For the text-containing cell, return its midpoint in (x, y) coordinate format. 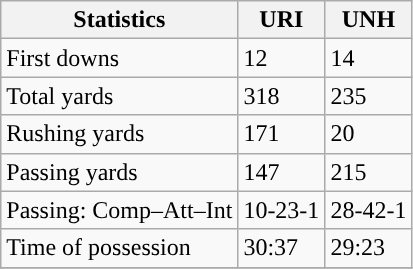
10-23-1 (282, 210)
12 (282, 58)
URI (282, 20)
171 (282, 134)
28-42-1 (368, 210)
First downs (120, 58)
Statistics (120, 20)
UNH (368, 20)
Rushing yards (120, 134)
Total yards (120, 96)
147 (282, 172)
Passing: Comp–Att–Int (120, 210)
30:37 (282, 248)
Time of possession (120, 248)
29:23 (368, 248)
235 (368, 96)
Passing yards (120, 172)
20 (368, 134)
318 (282, 96)
215 (368, 172)
14 (368, 58)
